Provide the (x, y) coordinate of the cell's center where the given text is located.  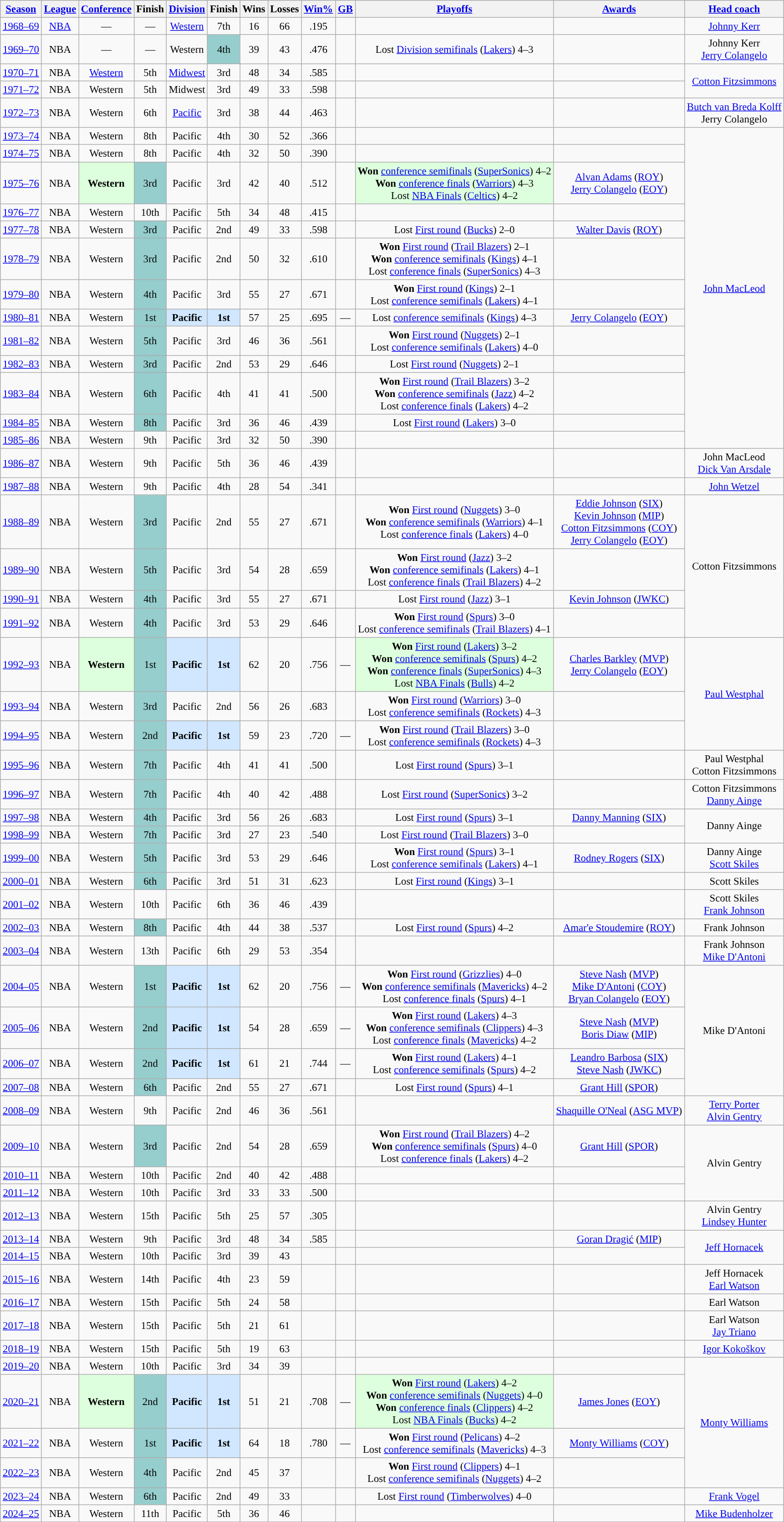
Lost conference semifinals (Kings) 4–3 (454, 318)
Monty Williams (734, 1422)
.463 (319, 113)
2010–11 (21, 1175)
Jeff HornacekEarl Watson (734, 1279)
1968–69 (21, 26)
Scott SkilesFrank Johnson (734, 904)
Lost First round (Spurs) 4–2 (454, 928)
.354 (319, 951)
Mike Budenholzer (734, 1513)
2005–06 (21, 1028)
Losses (285, 9)
Won First round (Nuggets) 2–1 Lost conference semifinals (Lakers) 4–0 (454, 341)
24 (254, 1303)
1987–88 (21, 487)
John Wetzel (734, 487)
2016–17 (21, 1303)
1980–81 (21, 318)
1992–93 (21, 665)
.623 (319, 881)
1978–79 (21, 259)
1981–82 (21, 341)
1976–77 (21, 212)
1975–76 (21, 183)
2008–09 (21, 1110)
Won First round (Lakers) 4–1 Lost conference semifinals (Spurs) 4–2 (454, 1064)
2021–22 (21, 1443)
Won First round (Trail Blazers) 2–1 Won conference semifinals (Kings) 4–1 Lost conference finals (SuperSonics) 4–3 (454, 259)
2022–23 (21, 1473)
Eddie Johnson (SIX) Kevin Johnson (MIP)Cotton Fitzsimmons (COY) Jerry Colangelo (EOY) (619, 522)
2019–20 (21, 1366)
1993–94 (21, 706)
Johnny Kerr (734, 26)
63 (285, 1349)
Cotton FitzsimmonsDanny Ainge (734, 794)
2006–07 (21, 1064)
Won First round (Spurs) 3–1 Lost conference semifinals (Lakers) 4–1 (454, 858)
Alvin Gentry (734, 1163)
Won First round (Trail Blazers) 3–2 Won conference semifinals (Jazz) 4–2 Lost conference finals (Lakers) 4–2 (454, 393)
Steve Nash (MVP)Mike D'Antoni (COY) Bryan Colangelo (EOY) (619, 987)
.780 (319, 1443)
John MacLeod (734, 288)
Awards (619, 9)
58 (285, 1303)
Terry PorterAlvin Gentry (734, 1110)
1973–74 (21, 136)
Lost First round (Nuggets) 2–1 (454, 364)
Won First round (Lakers) 4–2 Won conference semifinals (Nuggets) 4–0 Won conference finals (Clippers) 4–2Lost NBA Finals (Bucks) 4–2 (454, 1401)
64 (254, 1443)
Kevin Johnson (JWKC) (619, 600)
.610 (319, 259)
Won conference semifinals (SuperSonics) 4–2 Won conference finals (Warriors) 4–3 Lost NBA Finals (Celtics) 4–2 (454, 183)
2013–14 (21, 1239)
1974–75 (21, 153)
Frank JohnsonMike D'Antoni (734, 951)
Rodney Rogers (SIX) (619, 858)
Danny Manning (SIX) (619, 818)
45 (254, 1473)
Lost First round (SuperSonics) 3–2 (454, 794)
John MacLeodDick Van Arsdale (734, 463)
Lost First round (Jazz) 3–1 (454, 600)
1995–96 (21, 765)
Lost First round (Bucks) 2–0 (454, 229)
1983–84 (21, 393)
Jeff Hornacek (734, 1247)
Won First round (Trail Blazers) 4–2 Won conference semifinals (Spurs) 4–0 Lost conference finals (Lakers) 4–2 (454, 1146)
2020–21 (21, 1401)
2011–12 (21, 1192)
1977–78 (21, 229)
30 (254, 136)
Johnny KerrJerry Colangelo (734, 49)
1969–70 (21, 49)
Paul Westphal (734, 694)
Butch van Breda KolffJerry Colangelo (734, 113)
.341 (319, 487)
13th (150, 951)
1982–83 (21, 364)
2018–19 (21, 1349)
Goran Dragić (MIP) (619, 1239)
Alvan Adams (ROY) Jerry Colangelo (EOY) (619, 183)
.720 (319, 736)
Won First round (Warriors) 3–0 Lost conference semifinals (Rockets) 4–3 (454, 706)
Danny Ainge (734, 826)
Jerry Colangelo (EOY) (619, 318)
.415 (319, 212)
.537 (319, 928)
1990–91 (21, 600)
1972–73 (21, 113)
2004–05 (21, 987)
Won First round (Lakers) 3–2 Won conference semifinals (Spurs) 4–2 Won conference finals (SuperSonics) 4–3 Lost NBA Finals (Bulls) 4–2 (454, 665)
1994–95 (21, 736)
Won First round (Grizzlies) 4–0 Won conference semifinals (Mavericks) 4–2 Lost conference finals (Spurs) 4–1 (454, 987)
2024–25 (21, 1513)
Alvin GentryLindsey Hunter (734, 1216)
Lost First round (Lakers) 3–0 (454, 423)
Leandro Barbosa (SIX)Steve Nash (JWKC) (619, 1064)
Shaquille O'Neal (ASG MVP) (619, 1110)
Charles Barkley (MVP) Jerry Colangelo (EOY) (619, 665)
1998–99 (21, 835)
Division (187, 9)
.476 (319, 49)
11th (150, 1513)
Paul WestphalCotton Fitzsimmons (734, 765)
Monty Williams (COY) (619, 1443)
Walter Davis (ROY) (619, 229)
2003–04 (21, 951)
Won First round (Lakers) 4–3 Won conference semifinals (Clippers) 4–3 Lost conference finals (Mavericks) 4–2 (454, 1028)
Amar'e Stoudemire (ROY) (619, 928)
14th (150, 1279)
2009–10 (21, 1146)
1979–80 (21, 294)
Scott Skiles (734, 881)
2015–16 (21, 1279)
Won First round (Spurs) 3–0 Lost conference semifinals (Trail Blazers) 4–1 (454, 623)
Lost First round (Timberwolves) 4–0 (454, 1496)
.708 (319, 1401)
2001–02 (21, 904)
2002–03 (21, 928)
Won First round (Trail Blazers) 3–0 Lost conference semifinals (Rockets) 4–3 (454, 736)
Igor Kokoškov (734, 1349)
.744 (319, 1064)
2012–13 (21, 1216)
19 (254, 1349)
James Jones (EOY) (619, 1401)
Season (21, 9)
31 (285, 881)
.366 (319, 136)
1971–72 (21, 90)
1991–92 (21, 623)
52 (285, 136)
Playoffs (454, 9)
18 (285, 1443)
Win% (319, 9)
1989–90 (21, 570)
1986–87 (21, 463)
Danny AingeScott Skiles (734, 858)
Frank Vogel (734, 1496)
League (60, 9)
Steve Nash (MVP)Boris Diaw (MIP) (619, 1028)
.195 (319, 26)
Wins (254, 9)
Earl WatsonJay Triano (734, 1326)
Earl Watson (734, 1303)
.540 (319, 835)
1984–85 (21, 423)
Head coach (734, 9)
Won First round (Clippers) 4–1 Lost conference semifinals (Nuggets) 4–2 (454, 1473)
16 (254, 26)
2000–01 (21, 881)
Lost First round (Spurs) 4–1 (454, 1087)
.512 (319, 183)
Won First round (Nuggets) 3–0 Won conference semifinals (Warriors) 4–1 Lost conference finals (Lakers) 4–0 (454, 522)
66 (285, 26)
Conference (107, 9)
1985–86 (21, 440)
1970–71 (21, 73)
Won First round (Pelicans) 4–2 Lost conference semifinals (Mavericks) 4–3 (454, 1443)
2023–24 (21, 1496)
1999–00 (21, 858)
GB (346, 9)
Mike D'Antoni (734, 1031)
1996–97 (21, 794)
Frank Johnson (734, 928)
.305 (319, 1216)
2017–18 (21, 1326)
Won First round (Kings) 2–1 Lost conference semifinals (Lakers) 4–1 (454, 294)
2007–08 (21, 1087)
37 (285, 1473)
Lost Division semifinals (Lakers) 4–3 (454, 49)
2014–15 (21, 1256)
1997–98 (21, 818)
1988–89 (21, 522)
.695 (319, 318)
Won First round (Jazz) 3–2 Won conference semifinals (Lakers) 4–1 Lost conference finals (Trail Blazers) 4–2 (454, 570)
Lost First round (Trail Blazers) 3–0 (454, 835)
Lost First round (Kings) 3–1 (454, 881)
